Determine the [X, Y] coordinate at the center of the cell enclosing the given text.  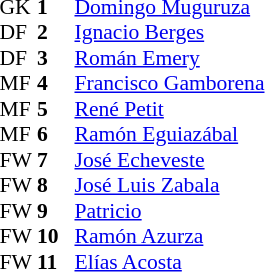
7 [56, 160]
4 [56, 83]
Román Emery [169, 58]
José Echeveste [169, 160]
9 [56, 211]
3 [56, 58]
Ramón Eguiazábal [169, 135]
Ignacio Berges [169, 33]
José Luis Zabala [169, 185]
8 [56, 185]
10 [56, 237]
2 [56, 33]
Francisco Gamborena [169, 83]
Ramón Azurza [169, 237]
6 [56, 135]
Patricio [169, 211]
René Petit [169, 109]
5 [56, 109]
